Provide the (X, Y) coordinate of the cell's center where the given text is located.  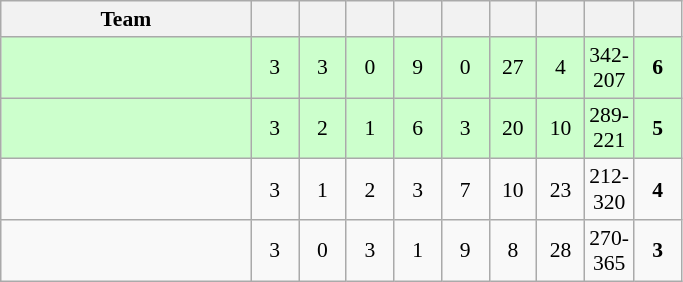
212-320 (609, 190)
5 (658, 128)
27 (513, 68)
20 (513, 128)
23 (561, 190)
8 (513, 250)
Team (126, 19)
28 (561, 250)
289-221 (609, 128)
342-207 (609, 68)
7 (465, 190)
270-365 (609, 250)
